Pinpoint the cell where the given text exists, returning its (x, y) midpoint coordinate. 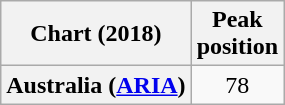
78 (237, 85)
Australia (ARIA) (96, 85)
Chart (2018) (96, 34)
Peak position (237, 34)
